Find where the given text appears and provide that cell's center as [X, Y] coordinate. 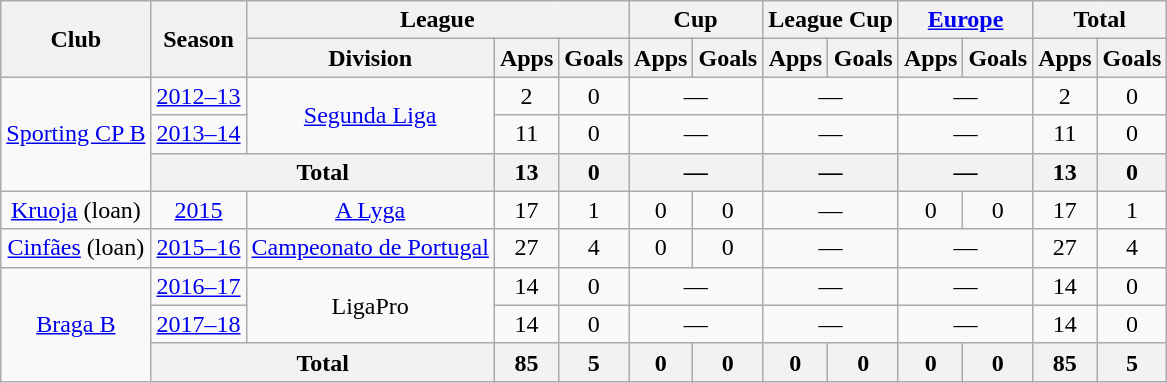
Kruoja (loan) [76, 210]
League Cup [831, 20]
League [438, 20]
2012–13 [198, 96]
2016–17 [198, 286]
2015 [198, 210]
Cinfães (loan) [76, 248]
Sporting CP B [76, 134]
Segunda Liga [370, 115]
A Lyga [370, 210]
Cup [696, 20]
LigaPro [370, 305]
2015–16 [198, 248]
2013–14 [198, 134]
Season [198, 39]
Club [76, 39]
2017–18 [198, 324]
Europe [965, 20]
Braga B [76, 324]
Division [370, 58]
Campeonato de Portugal [370, 248]
